For the text-containing cell, return its midpoint in (x, y) coordinate format. 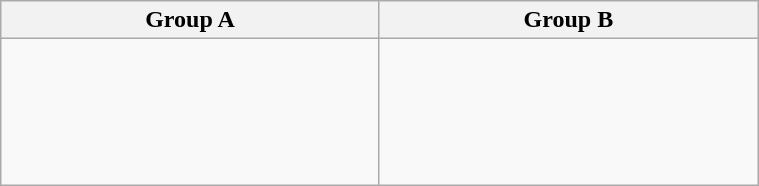
Group A (190, 20)
Group B (568, 20)
